Identify which cell holds the provided text, then report its (X, Y) central coordinate. 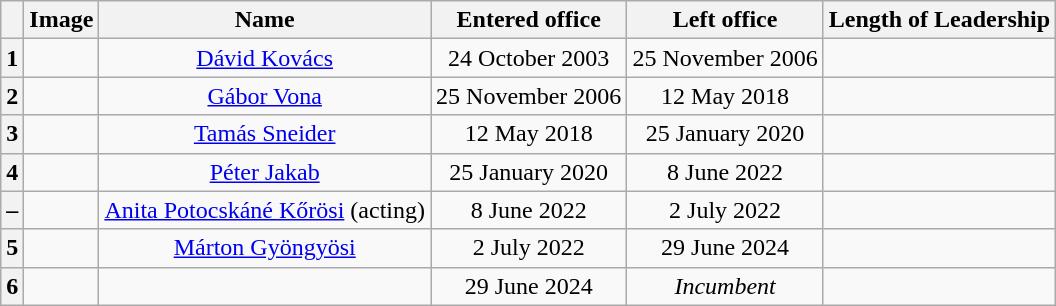
Dávid Kovács (265, 58)
4 (12, 172)
6 (12, 286)
– (12, 210)
Anita Potocskáné Kőrösi (acting) (265, 210)
5 (12, 248)
Image (62, 20)
3 (12, 134)
24 October 2003 (529, 58)
2 (12, 96)
Length of Leadership (939, 20)
Márton Gyöngyösi (265, 248)
Tamás Sneider (265, 134)
Péter Jakab (265, 172)
Incumbent (725, 286)
Left office (725, 20)
1 (12, 58)
Name (265, 20)
Gábor Vona (265, 96)
Entered office (529, 20)
